Detect which cell encompasses the target text, then output its [x, y] center coordinate. 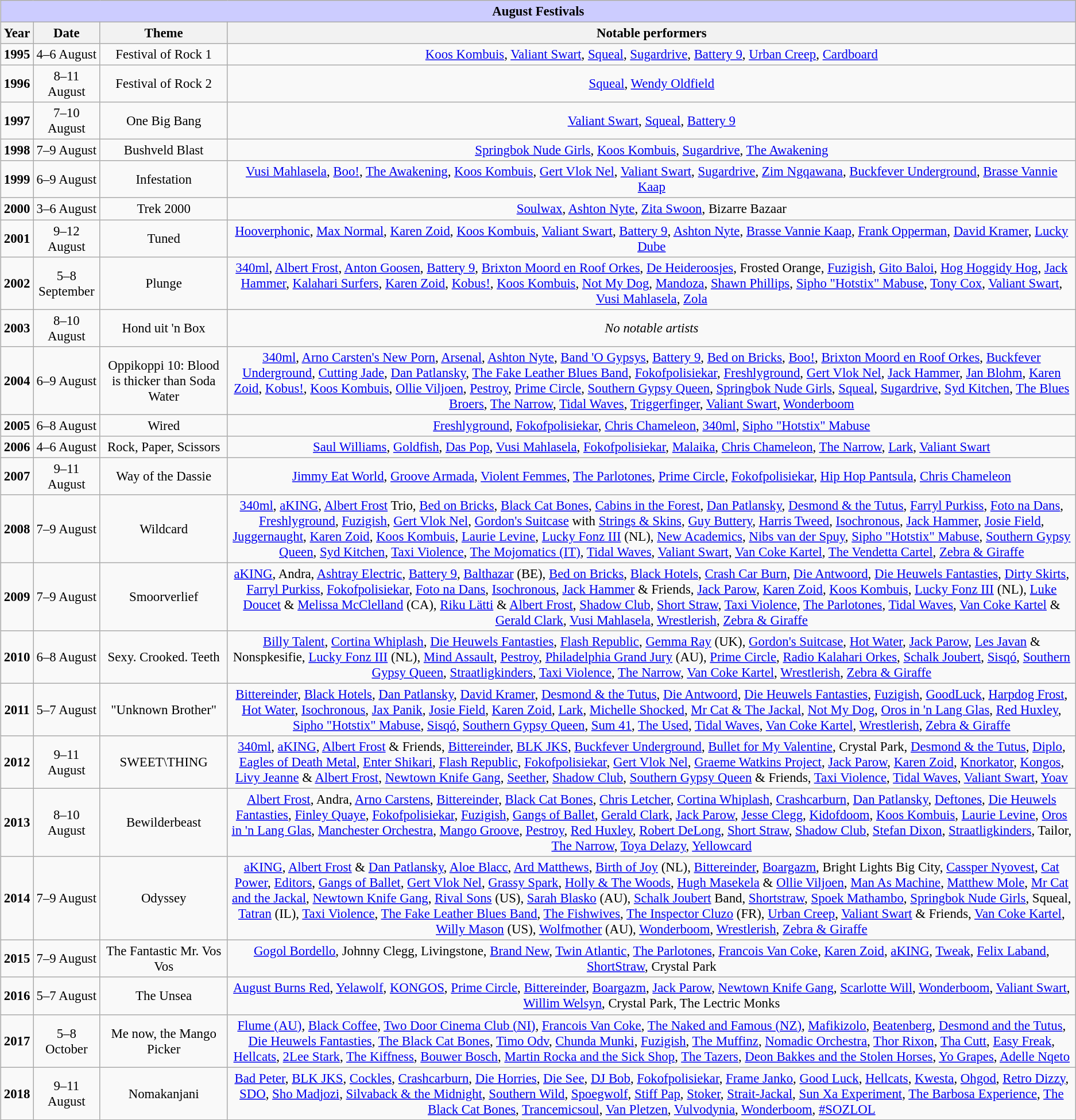
Nomakanjani [164, 1094]
1998 [17, 150]
Jimmy Eat World, Groove Armada, Violent Femmes, The Parlotones, Prime Circle, Fokofpolisiekar, Hip Hop Pantsula, Chris Chameleon [651, 476]
2001 [17, 238]
Date [67, 33]
August Festivals [539, 11]
1999 [17, 179]
2003 [17, 328]
Infestation [164, 179]
Hond uit 'n Box [164, 328]
2013 [17, 823]
2010 [17, 657]
Festival of Rock 1 [164, 55]
2009 [17, 597]
Koos Kombuis, Valiant Swart, Squeal, Sugardrive, Battery 9, Urban Creep, Cardboard [651, 55]
Way of the Dassie [164, 476]
Bewilderbeast [164, 823]
The Fantastic Mr. Vos Vos [164, 959]
Bushveld Blast [164, 150]
2016 [17, 995]
2008 [17, 529]
3–6 August [67, 209]
2006 [17, 447]
Odyssey [164, 898]
Soulwax, Ashton Nyte, Zita Swoon, Bizarre Bazaar [651, 209]
One Big Bang [164, 121]
Valiant Swart, Squeal, Battery 9 [651, 121]
2017 [17, 1041]
"Unknown Brother" [164, 710]
2018 [17, 1094]
1995 [17, 55]
8–11 August [67, 84]
2002 [17, 283]
Squeal, Wendy Oldfield [651, 84]
Notable performers [651, 33]
1997 [17, 121]
2004 [17, 380]
Me now, the Mango Picker [164, 1041]
The Unsea [164, 995]
Wired [164, 425]
Theme [164, 33]
2000 [17, 209]
2011 [17, 710]
Smoorverlief [164, 597]
Vusi Mahlasela, Boo!, The Awakening, Koos Kombuis, Gert Vlok Nel, Valiant Swart, Sugardrive, Zim Ngqawana, Buckfever Underground, Brasse Vannie Kaap [651, 179]
Freshlyground, Fokofpolisiekar, Chris Chameleon, 340ml, Sipho "Hotstix" Mabuse [651, 425]
Festival of Rock 2 [164, 84]
5–8 September [67, 283]
2012 [17, 762]
Trek 2000 [164, 209]
Sexy. Crooked. Teeth [164, 657]
Saul Williams, Goldfish, Das Pop, Vusi Mahlasela, Fokofpolisiekar, Malaika, Chris Chameleon, The Narrow, Lark, Valiant Swart [651, 447]
2005 [17, 425]
Oppikoppi 10: Blood is thicker than Soda Water [164, 380]
Springbok Nude Girls, Koos Kombuis, Sugardrive, The Awakening [651, 150]
Rock, Paper, Scissors [164, 447]
SWEET\THING [164, 762]
9–12 August [67, 238]
2007 [17, 476]
7–10 August [67, 121]
Plunge [164, 283]
2014 [17, 898]
Wildcard [164, 529]
1996 [17, 84]
No notable artists [651, 328]
5–8 October [67, 1041]
Year [17, 33]
Tuned [164, 238]
2015 [17, 959]
